Output the (X, Y) coordinate of the center of the cell containing the given text.  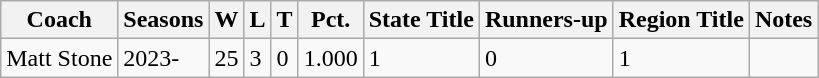
L (258, 20)
3 (258, 58)
Seasons (164, 20)
Region Title (681, 20)
1.000 (330, 58)
W (226, 20)
Pct. (330, 20)
2023- (164, 58)
Matt Stone (60, 58)
Runners-up (546, 20)
Notes (783, 20)
State Title (421, 20)
Coach (60, 20)
T (284, 20)
25 (226, 58)
